Capture the cell that displays the provided text and extract its (x, y) central coordinate. 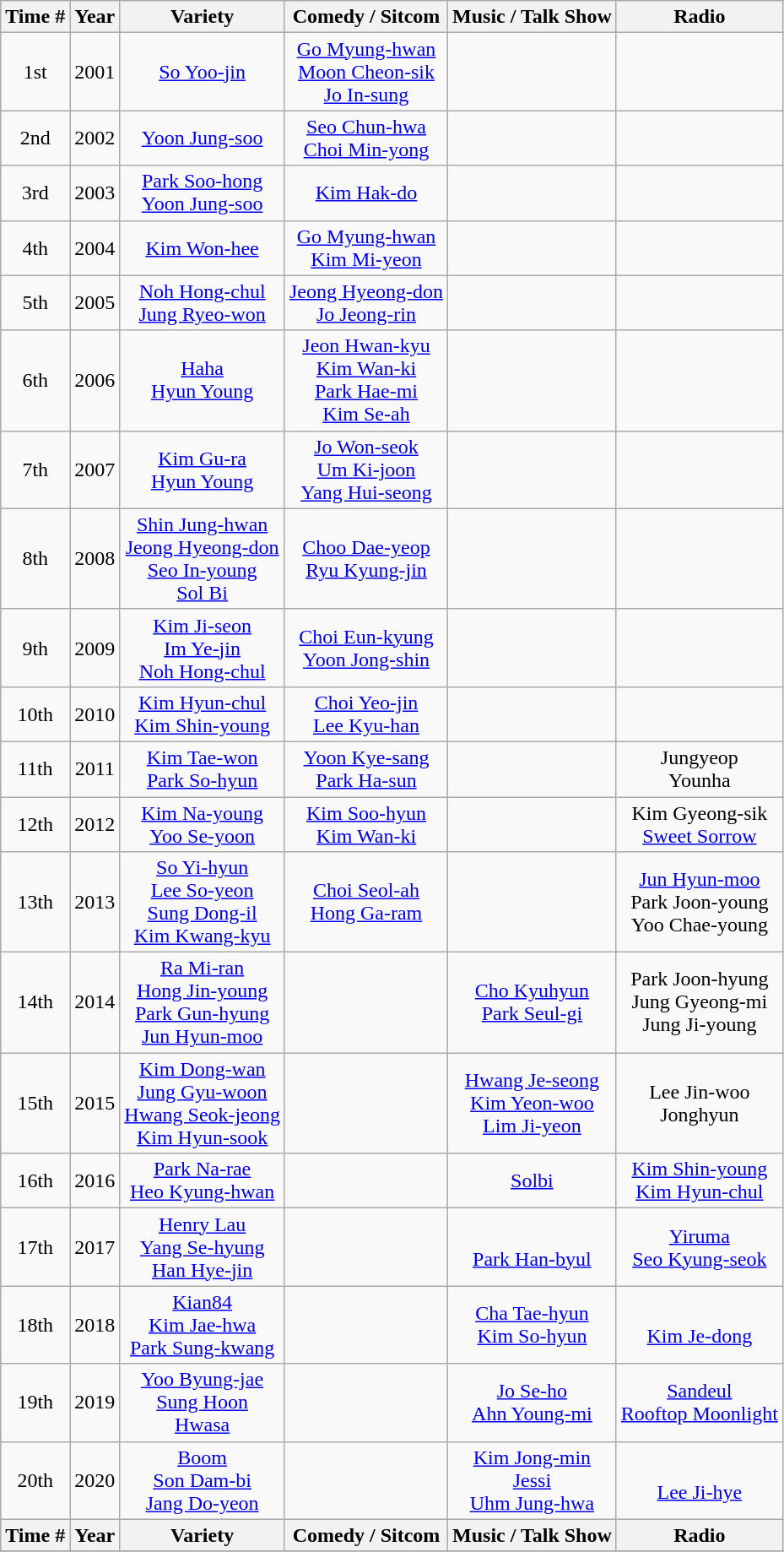
2011 (95, 768)
10th (35, 714)
2012 (95, 824)
Cha Tae-hyunKim So-hyun (533, 1325)
Jo Won-seokUm Ki-joonYang Hui-seong (366, 469)
15th (35, 1103)
Yoon Kye-sangPark Ha-sun (366, 768)
Solbi (533, 1180)
2008 (95, 559)
Kim Tae-wonPark So-hyun (203, 768)
4th (35, 248)
Kim Hyun-chulKim Shin-young (203, 714)
Kim Shin-youngKim Hyun-chul (699, 1180)
BoomSon Dam-biJang Do-yeon (203, 1480)
Choo Dae-yeopRyu Kyung-jin (366, 559)
2004 (95, 248)
Ra Mi-ranHong Jin-youngPark Gun-hyungJun Hyun-moo (203, 1003)
Kim Dong-wanJung Gyu-woonHwang Seok-jeongKim Hyun-sook (203, 1103)
2017 (95, 1247)
2005 (95, 302)
2006 (95, 380)
Choi Eun-kyungYoon Jong-shin (366, 648)
Shin Jung-hwanJeong Hyeong-donSeo In-youngSol Bi (203, 559)
Hwang Je-seongKim Yeon-wooLim Ji-yeon (533, 1103)
Kian84Kim Jae-hwaPark Sung-kwang (203, 1325)
7th (35, 469)
2009 (95, 648)
Choi Seol-ahHong Ga-ram (366, 902)
Lee Ji-hye (699, 1480)
11th (35, 768)
2015 (95, 1103)
Kim Soo-hyunKim Wan-ki (366, 824)
Yoo Byung-jaeSung HoonHwasa (203, 1403)
So Yoo-jin (203, 72)
1st (35, 72)
2003 (95, 193)
Go Myung-hwanKim Mi-yeon (366, 248)
Kim Ji-seonIm Ye-jinNoh Hong-chul (203, 648)
Seo Chun-hwaChoi Min-yong (366, 138)
3rd (35, 193)
20th (35, 1480)
Kim Jong-minJessiUhm Jung-hwa (533, 1480)
Kim Je-dong (699, 1325)
Go Myung-hwanMoon Cheon-sikJo In-sung (366, 72)
2019 (95, 1403)
Park Han-byul (533, 1247)
Henry LauYang Se-hyungHan Hye-jin (203, 1247)
SandeulRooftop Moonlight (699, 1403)
Jo Se-hoAhn Young-mi (533, 1403)
HahaHyun Young (203, 380)
Park Na-raeHeo Kyung-hwan (203, 1180)
2020 (95, 1480)
Kim Gu-raHyun Young (203, 469)
2014 (95, 1003)
2010 (95, 714)
Kim Hak-do (366, 193)
YirumaSeo Kyung-seok (699, 1247)
5th (35, 302)
JungyeopYounha (699, 768)
2018 (95, 1325)
Kim Won-hee (203, 248)
So Yi-hyunLee So-yeonSung Dong-ilKim Kwang-kyu (203, 902)
Jeong Hyeong-donJo Jeong-rin (366, 302)
2016 (95, 1180)
2nd (35, 138)
12th (35, 824)
Kim Gyeong-sikSweet Sorrow (699, 824)
17th (35, 1247)
Noh Hong-chulJung Ryeo-won (203, 302)
19th (35, 1403)
Kim Na-youngYoo Se-yoon (203, 824)
6th (35, 380)
18th (35, 1325)
Jeon Hwan-kyuKim Wan-kiPark Hae-miKim Se-ah (366, 380)
8th (35, 559)
Jun Hyun-mooPark Joon-youngYoo Chae-young (699, 902)
2001 (95, 72)
Park Soo-hongYoon Jung-soo (203, 193)
2013 (95, 902)
Park Joon-hyungJung Gyeong-miJung Ji-young (699, 1003)
Lee Jin-wooJonghyun (699, 1103)
9th (35, 648)
Cho KyuhyunPark Seul-gi (533, 1003)
Choi Yeo-jinLee Kyu-han (366, 714)
Yoon Jung-soo (203, 138)
2007 (95, 469)
13th (35, 902)
14th (35, 1003)
16th (35, 1180)
2002 (95, 138)
